Output the (x, y) coordinate of the center of the cell containing the given text.  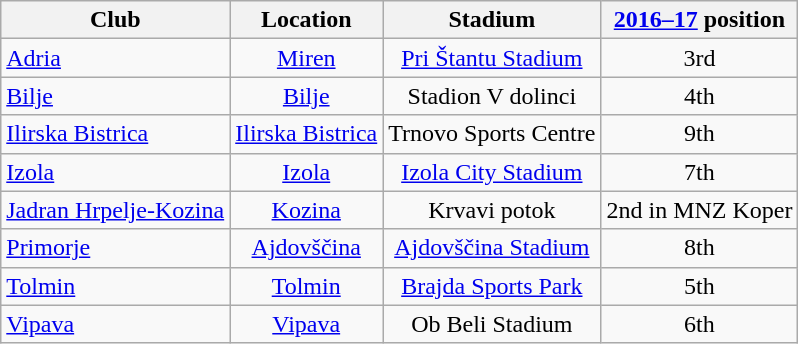
Ajdovščina Stadium (492, 248)
Brajda Sports Park (492, 286)
8th (700, 248)
6th (700, 324)
Miren (306, 58)
Kozina (306, 210)
Trnovo Sports Centre (492, 134)
Adria (116, 58)
Ob Beli Stadium (492, 324)
Izola City Stadium (492, 172)
2016–17 position (700, 20)
Stadium (492, 20)
3rd (700, 58)
Jadran Hrpelje-Kozina (116, 210)
Ajdovščina (306, 248)
Primorje (116, 248)
Pri Štantu Stadium (492, 58)
2nd in MNZ Koper (700, 210)
Krvavi potok (492, 210)
Club (116, 20)
Stadion V dolinci (492, 96)
Location (306, 20)
5th (700, 286)
9th (700, 134)
4th (700, 96)
7th (700, 172)
